Return [x, y] of the center of cell containing provided text 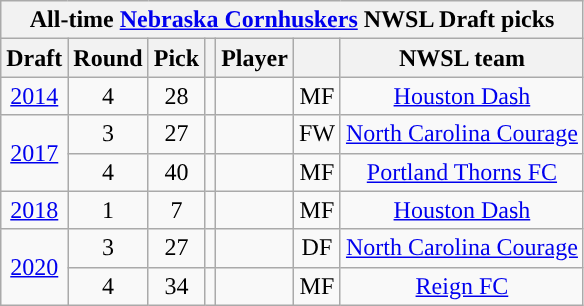
Round [108, 58]
Reign FC [462, 286]
7 [176, 210]
Draft [34, 58]
All-time Nebraska Cornhuskers NWSL Draft picks [292, 20]
40 [176, 172]
Player [255, 58]
Pick [176, 58]
NWSL team [462, 58]
DF [316, 248]
FW [316, 134]
2017 [34, 153]
2018 [34, 210]
2020 [34, 267]
2014 [34, 96]
1 [108, 210]
Portland Thorns FC [462, 172]
28 [176, 96]
34 [176, 286]
